Scan for the cell matching the given text and deliver its (X, Y) coordinate at center. 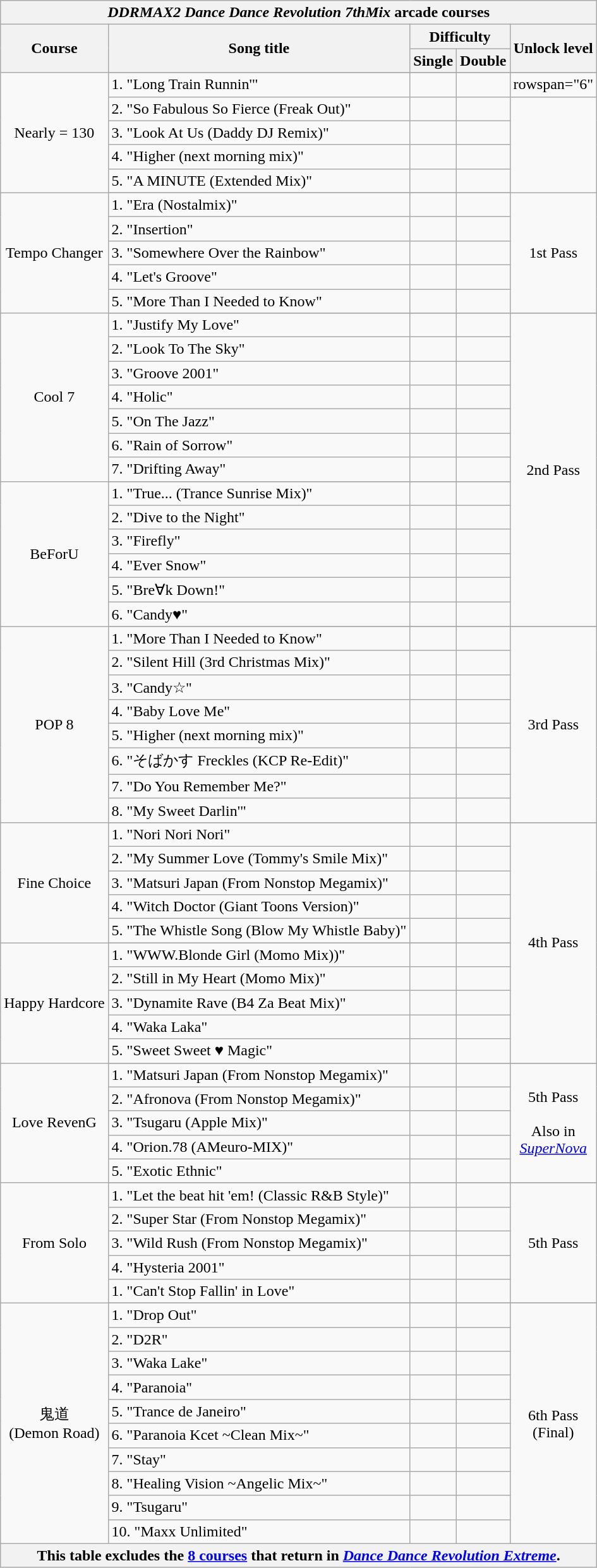
Course (54, 49)
2. "D2R" (259, 1339)
7. "Do You Remember Me?" (259, 786)
2. "Super Star (From Nonstop Megamix)" (259, 1219)
9. "Tsugaru" (259, 1507)
2. "So Fabulous So Fierce (Freak Out)" (259, 109)
4. "Baby Love Me" (259, 712)
4th Pass (553, 942)
Cool 7 (54, 397)
5. "More Than I Needed to Know" (259, 301)
3. "Matsuri Japan (From Nonstop Megamix)" (259, 882)
Tempo Changer (54, 253)
1. "Long Train Runnin'" (259, 85)
1. "Can't Stop Fallin' in Love" (259, 1291)
1. "Matsuri Japan (From Nonstop Megamix)" (259, 1075)
6. "そばかす Freckles (KCP Re-Edit)" (259, 762)
2. "Insertion" (259, 229)
3. "Somewhere Over the Rainbow" (259, 253)
1. "Nori Nori Nori" (259, 834)
10. "Maxx Unlimited" (259, 1531)
3. "Waka Lake" (259, 1363)
1. "WWW.Blonde Girl (Momo Mix))" (259, 955)
8. "Healing Vision ~Angelic Mix~" (259, 1483)
3. "Groove 2001" (259, 373)
4. "Higher (next morning mix)" (259, 157)
6. "Paranoia Kcet ~Clean Mix~" (259, 1435)
From Solo (54, 1243)
4. "Hysteria 2001" (259, 1267)
4. "Paranoia" (259, 1387)
1. "Drop Out" (259, 1315)
Single (433, 61)
5. "On The Jazz" (259, 421)
2. "Dive to the Night" (259, 517)
Song title (259, 49)
2. "My Summer Love (Tommy's Smile Mix)" (259, 858)
1st Pass (553, 253)
5. "A MINUTE (Extended Mix)" (259, 181)
3. "Candy☆" (259, 687)
4. "Let's Groove" (259, 277)
POP 8 (54, 724)
5. "Trance de Janeiro" (259, 1411)
Nearly = 130 (54, 133)
3. "Dynamite Rave (B4 Za Beat Mix)" (259, 1003)
BeForU (54, 554)
1. "Era (Nostalmix)" (259, 205)
Difficulty (460, 37)
Unlock level (553, 49)
2nd Pass (553, 470)
Love RevenG (54, 1123)
rowspan="6" (553, 85)
2. "Still in My Heart (Momo Mix)" (259, 979)
4. "Holic" (259, 397)
1. "Justify My Love" (259, 325)
鬼道(Demon Road) (54, 1423)
Fine Choice (54, 882)
5. "Bre∀k Down!" (259, 590)
DDRMAX2 Dance Dance Revolution 7thMix arcade courses (299, 13)
2. "Afronova (From Nonstop Megamix)" (259, 1099)
5. "Higher (next morning mix)" (259, 736)
3. "Tsugaru (Apple Mix)" (259, 1123)
3rd Pass (553, 724)
Double (483, 61)
6th Pass(Final) (553, 1423)
4. "Ever Snow" (259, 565)
5. "Exotic Ethnic" (259, 1171)
3. "Look At Us (Daddy DJ Remix)" (259, 133)
5th Pass (553, 1243)
5th PassAlso inSuperNova (553, 1123)
2. "Look To The Sky" (259, 349)
3. "Wild Rush (From Nonstop Megamix)" (259, 1243)
Happy Hardcore (54, 1003)
4. "Orion.78 (AMeuro-MIX)" (259, 1147)
1. "Let the beat hit 'em! (Classic R&B Style)" (259, 1195)
8. "My Sweet Darlin'" (259, 810)
5. "Sweet Sweet ♥ Magic" (259, 1051)
2. "Silent Hill (3rd Christmas Mix)" (259, 662)
1. "More Than I Needed to Know" (259, 638)
5. "The Whistle Song (Blow My Whistle Baby)" (259, 931)
This table excludes the 8 courses that return in Dance Dance Revolution Extreme. (299, 1555)
3. "Firefly" (259, 541)
7. "Stay" (259, 1459)
4. "Witch Doctor (Giant Toons Version)" (259, 907)
4. "Waka Laka" (259, 1027)
6. "Rain of Sorrow" (259, 445)
7. "Drifting Away" (259, 469)
6. "Candy♥" (259, 614)
1. "True... (Trance Sunrise Mix)" (259, 493)
